Scan for the cell matching the given text and deliver its (x, y) coordinate at center. 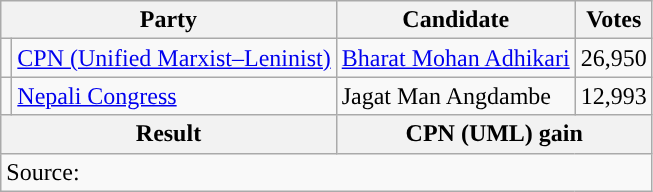
26,950 (614, 58)
Party (168, 20)
Jagat Man Angdambe (456, 96)
Result (168, 134)
Bharat Mohan Adhikari (456, 58)
Votes (614, 20)
CPN (UML) gain (494, 134)
12,993 (614, 96)
Candidate (456, 20)
Nepali Congress (174, 96)
Source: (327, 172)
CPN (Unified Marxist–Leninist) (174, 58)
